For the text-containing cell, return its midpoint in [x, y] coordinate format. 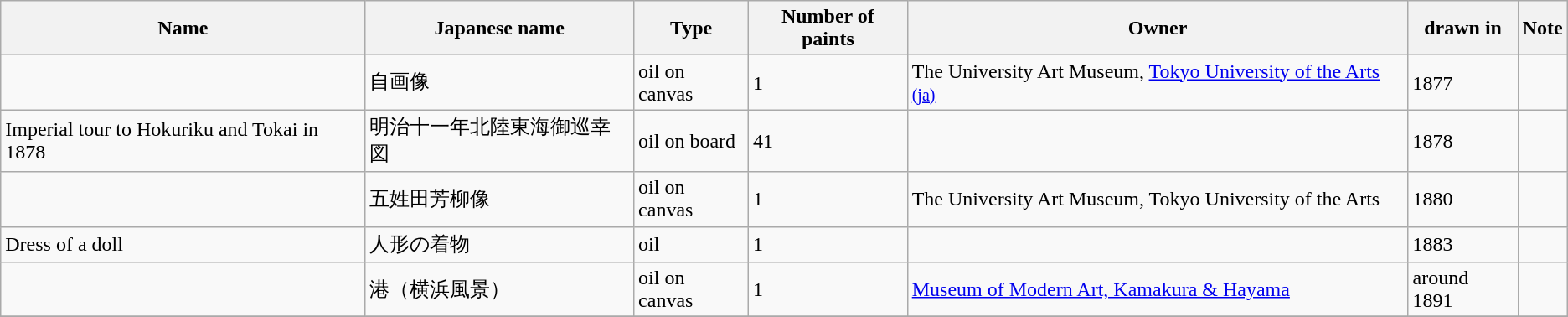
41 [828, 141]
五姓田芳柳像 [499, 200]
The University Art Museum, Tokyo University of the Arts (ja) [1158, 82]
Japanese name [499, 29]
1883 [1462, 245]
人形の着物 [499, 245]
港（横浜風景） [499, 290]
Dress of a doll [183, 245]
around 1891 [1462, 290]
oil [692, 245]
Type [692, 29]
1880 [1462, 200]
自画像 [499, 82]
Owner [1158, 29]
明治十一年北陸東海御巡幸図 [499, 141]
Name [183, 29]
Museum of Modern Art, Kamakura & Hayama [1158, 290]
drawn in [1462, 29]
1878 [1462, 141]
The University Art Museum, Tokyo University of the Arts [1158, 200]
oil on board [692, 141]
Number of paints [828, 29]
Note [1543, 29]
Imperial tour to Hokuriku and Tokai in 1878 [183, 141]
1877 [1462, 82]
